From the cell containing the given text, extract its center point as (X, Y) coordinate. 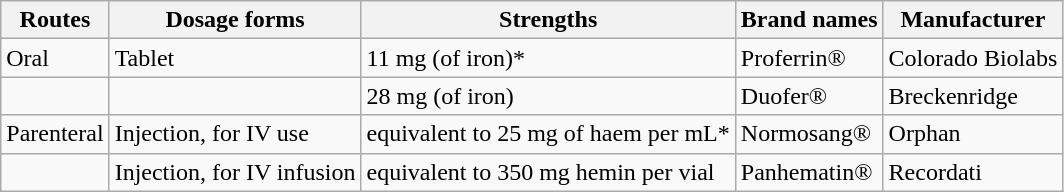
Manufacturer (973, 20)
Injection, for IV use (235, 134)
Parenteral (55, 134)
Colorado Biolabs (973, 58)
Duofer® (809, 96)
Proferrin® (809, 58)
Strengths (548, 20)
Orphan (973, 134)
Dosage forms (235, 20)
Injection, for IV infusion (235, 172)
Tablet (235, 58)
Routes (55, 20)
11 mg (of iron)* (548, 58)
Brand names (809, 20)
equivalent to 350 mg hemin per vial (548, 172)
Breckenridge (973, 96)
Normosang® (809, 134)
Oral (55, 58)
equivalent to 25 mg of haem per mL* (548, 134)
Panhematin® (809, 172)
28 mg (of iron) (548, 96)
Recordati (973, 172)
